Provide the (x, y) coordinate of the cell's center where the given text is located.  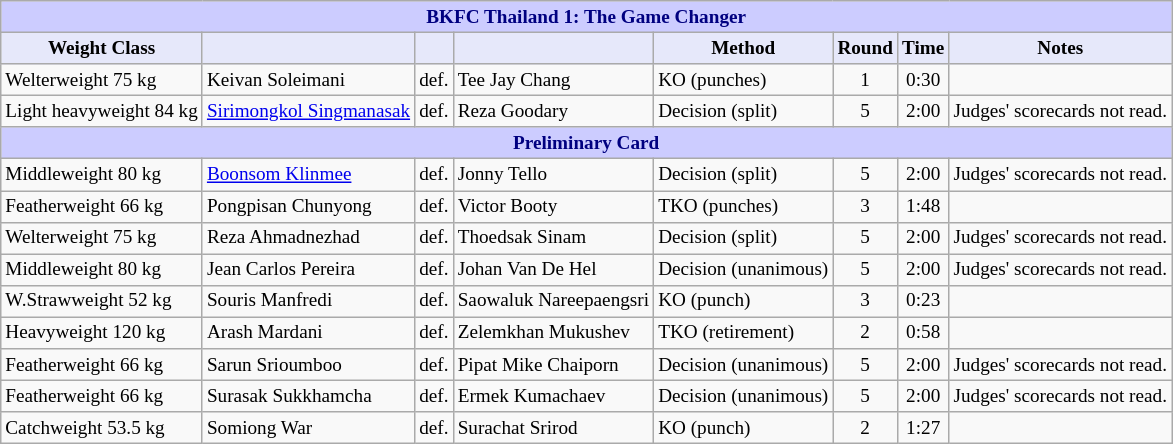
Light heavyweight 84 kg (102, 111)
Jean Carlos Pereira (308, 270)
Victor Booty (554, 206)
Arash Mardani (308, 333)
1:27 (922, 428)
Tee Jay Chang (554, 80)
W.Strawweight 52 kg (102, 301)
Boonsom Klinmee (308, 175)
Preliminary Card (586, 143)
Surachat Srirod (554, 428)
Round (866, 48)
1:48 (922, 206)
Sarun Srioumboo (308, 365)
0:58 (922, 333)
Souris Manfredi (308, 301)
Time (922, 48)
Catchweight 53.5 kg (102, 428)
Zelemkhan Mukushev (554, 333)
Johan Van De Hel (554, 270)
Weight Class (102, 48)
Thoedsak Sinam (554, 238)
Sirimongkol Singmanasak (308, 111)
0:23 (922, 301)
Pongpisan Chunyong (308, 206)
TKO (punches) (744, 206)
Pipat Mike Chaiporn (554, 365)
Surasak Sukkhamcha (308, 396)
Method (744, 48)
Reza Ahmadnezhad (308, 238)
KO (punches) (744, 80)
BKFC Thailand 1: The Game Changer (586, 17)
Heavyweight 120 kg (102, 333)
Somiong War (308, 428)
Saowaluk Nareepaengsri (554, 301)
Notes (1060, 48)
0:30 (922, 80)
1 (866, 80)
Ermek Kumachaev (554, 396)
Reza Goodary (554, 111)
Jonny Tello (554, 175)
Keivan Soleimani (308, 80)
TKO (retirement) (744, 333)
